Search for the cell housing the specified text and yield its (X, Y) center coordinate. 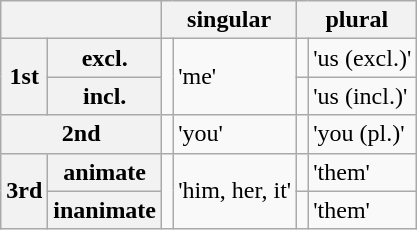
'him, her, it' (235, 191)
1st (24, 77)
'you' (235, 134)
2nd (82, 134)
plural (357, 20)
3rd (24, 191)
animate (105, 172)
'me' (235, 77)
singular (230, 20)
incl. (105, 96)
'you (pl.)' (362, 134)
inanimate (105, 210)
'us (incl.)' (362, 96)
excl. (105, 58)
'us (excl.)' (362, 58)
